For the text-containing cell, return its midpoint in (X, Y) coordinate format. 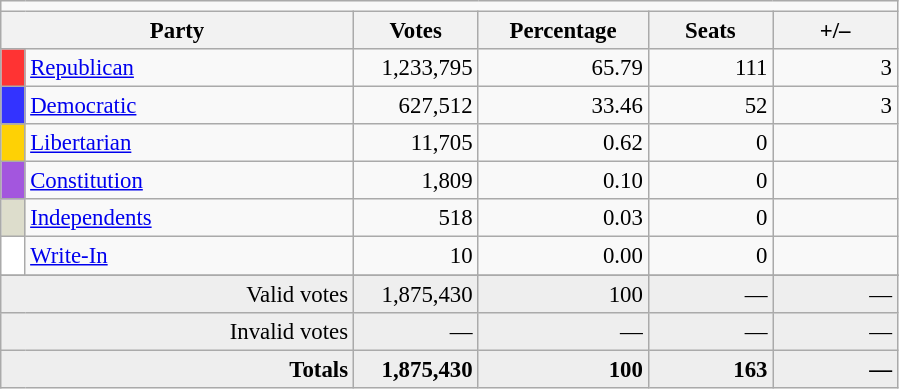
Libertarian (189, 143)
1,233,795 (416, 68)
Constitution (189, 181)
11,705 (416, 143)
111 (710, 68)
0.00 (563, 256)
52 (710, 106)
65.79 (563, 68)
Democratic (189, 106)
Valid votes (178, 294)
Write-In (189, 256)
Votes (416, 31)
+/– (836, 31)
Invalid votes (178, 331)
Seats (710, 31)
627,512 (416, 106)
0.62 (563, 143)
518 (416, 219)
163 (710, 369)
0.03 (563, 219)
10 (416, 256)
Party (178, 31)
1,809 (416, 181)
Totals (178, 369)
33.46 (563, 106)
0.10 (563, 181)
Percentage (563, 31)
Independents (189, 219)
Republican (189, 68)
